Search for the cell housing the specified text and yield its (x, y) center coordinate. 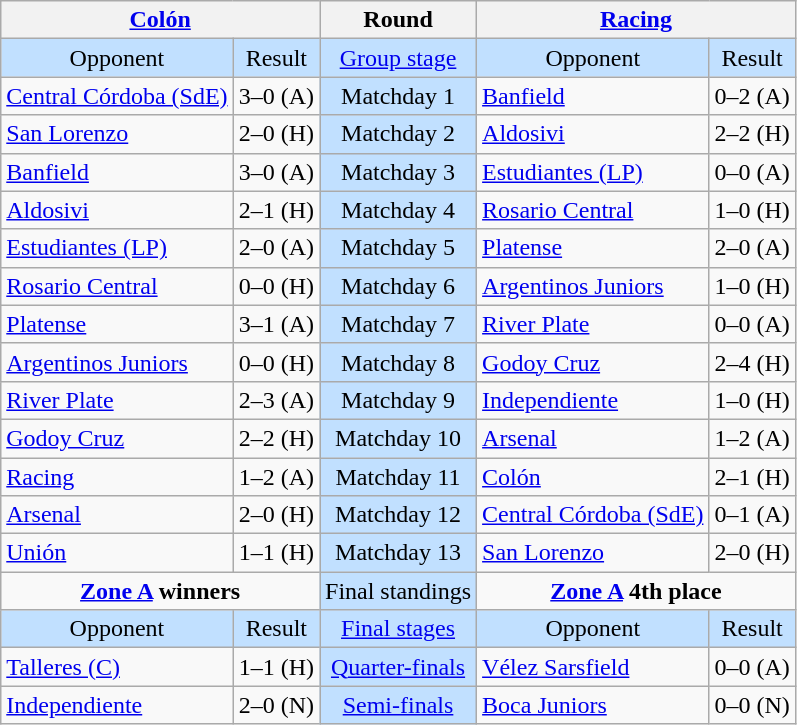
Talleres (C) (117, 667)
0–2 (A) (752, 96)
Matchday 11 (398, 477)
Matchday 3 (398, 172)
Matchday 6 (398, 286)
Matchday 1 (398, 96)
Final stages (398, 629)
Round (398, 20)
Matchday 4 (398, 210)
Final standings (398, 591)
Zone A winners (160, 591)
Matchday 13 (398, 553)
Matchday 9 (398, 400)
Matchday 7 (398, 324)
0–1 (A) (752, 515)
Matchday 10 (398, 438)
Quarter-finals (398, 667)
Semi-finals (398, 705)
2–4 (H) (752, 362)
Matchday 8 (398, 362)
Zone A 4th place (636, 591)
2–0 (N) (276, 705)
Matchday 12 (398, 515)
Boca Juniors (593, 705)
Vélez Sarsfield (593, 667)
3–1 (A) (276, 324)
Unión (117, 553)
Group stage (398, 58)
Matchday 2 (398, 134)
2–3 (A) (276, 400)
Matchday 5 (398, 248)
0–0 (N) (752, 705)
